For the text-containing cell, return its midpoint in [X, Y] coordinate format. 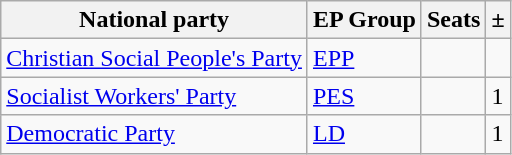
PES [364, 96]
National party [154, 20]
EPP [364, 58]
Socialist Workers' Party [154, 96]
± [498, 20]
LD [364, 134]
Democratic Party [154, 134]
Christian Social People's Party [154, 58]
EP Group [364, 20]
Seats [453, 20]
